Search for the cell housing the specified text and yield its [X, Y] center coordinate. 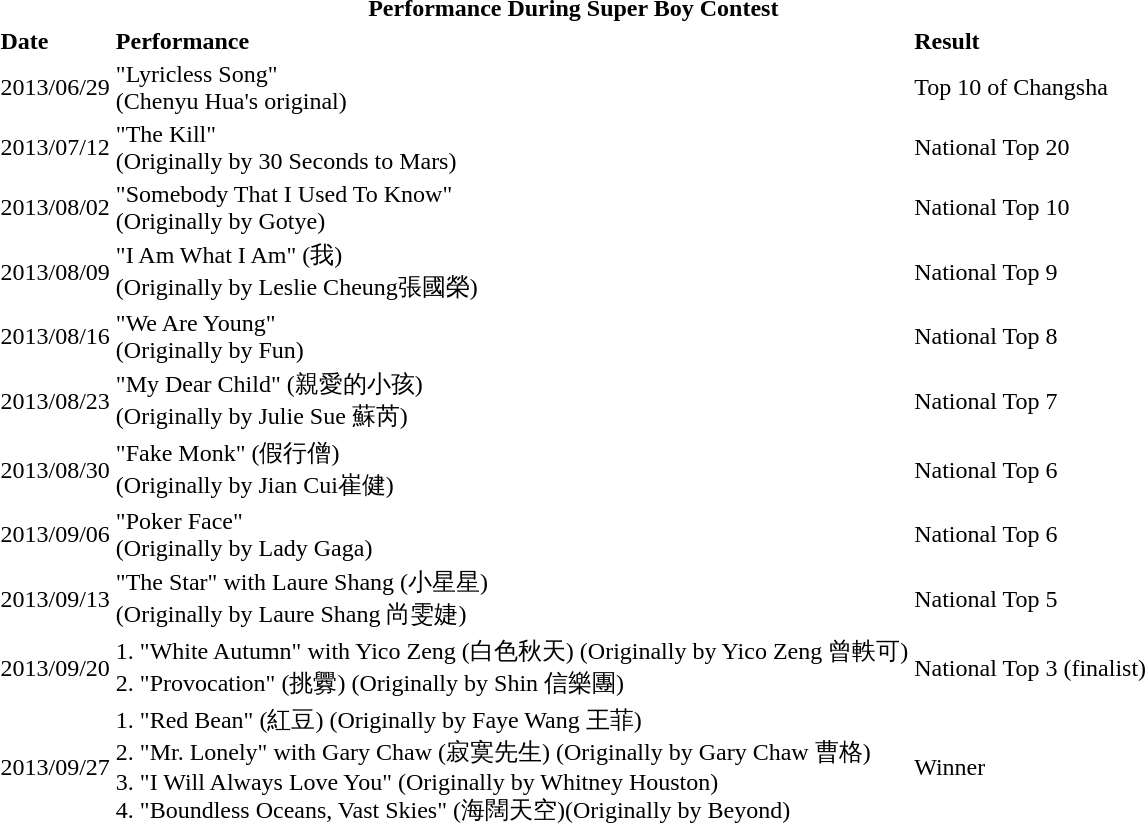
"Somebody That I Used To Know"(Originally by Gotye) [512, 208]
"Fake Monk" (假行僧)(Originally by Jian Cui崔健) [512, 470]
"Poker Face"(Originally by Lady Gaga) [512, 534]
"The Kill"(Originally by 30 Seconds to Mars) [512, 148]
1. "White Autumn" with Yico Zeng (白色秋天) (Originally by Yico Zeng 曾軼可)2. "Provocation" (挑釁) (Originally by Shin 信樂團) [512, 668]
"I Am What I Am" (我)(Originally by Leslie Cheung張國榮) [512, 272]
"We Are Young"(Originally by Fun) [512, 336]
"My Dear Child" (親愛的小孩)(Originally by Julie Sue 蘇芮) [512, 401]
"The Star" with Laure Shang (小星星)(Originally by Laure Shang 尚雯婕) [512, 599]
"Lyricless Song"(Chenyu Hua's original) [512, 88]
Performance [512, 41]
